Output the (x, y) coordinate of the center of the cell containing the given text.  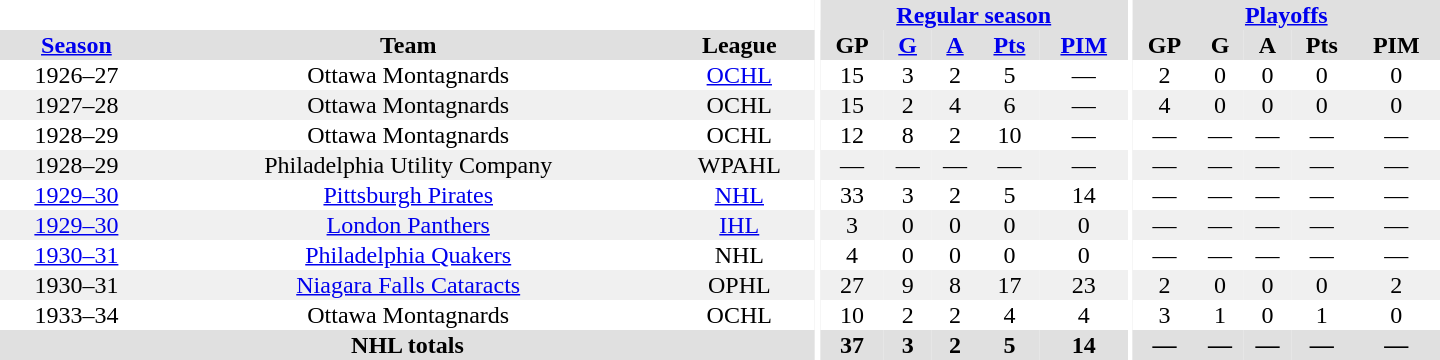
1927–28 (76, 105)
NHL totals (408, 345)
Niagara Falls Cataracts (408, 285)
Pittsburgh Pirates (408, 195)
1926–27 (76, 75)
League (740, 45)
London Panthers (408, 225)
OPHL (740, 285)
IHL (740, 225)
1933–34 (76, 315)
33 (852, 195)
Season (76, 45)
9 (908, 285)
WPAHL (740, 165)
Regular season (974, 15)
23 (1084, 285)
6 (1010, 105)
12 (852, 135)
37 (852, 345)
Philadelphia Quakers (408, 255)
Playoffs (1286, 15)
17 (1010, 285)
27 (852, 285)
Team (408, 45)
Philadelphia Utility Company (408, 165)
